Identify which cell holds the provided text, then report its [X, Y] central coordinate. 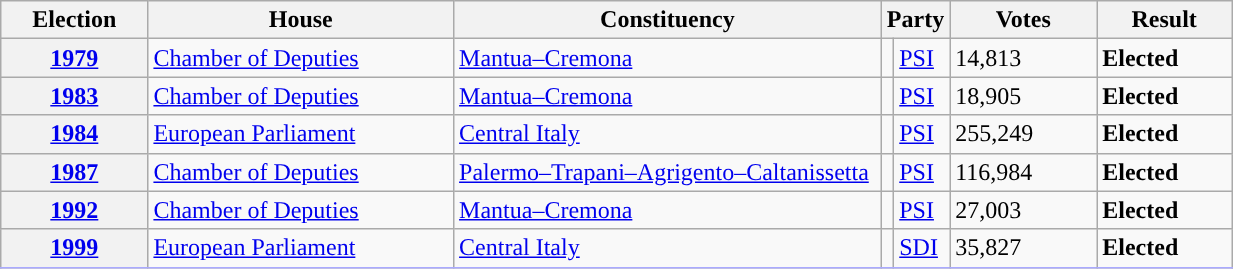
Party [915, 20]
Constituency [668, 20]
255,249 [1024, 134]
1984 [74, 134]
Palermo–Trapani–Agrigento–Caltanissetta [668, 172]
1992 [74, 210]
SDI [922, 248]
18,905 [1024, 96]
House [301, 20]
Votes [1024, 20]
Election [74, 20]
1979 [74, 58]
1987 [74, 172]
Result [1164, 20]
116,984 [1024, 172]
35,827 [1024, 248]
14,813 [1024, 58]
1999 [74, 248]
27,003 [1024, 210]
1983 [74, 96]
